Capture the cell that displays the provided text and extract its [x, y] central coordinate. 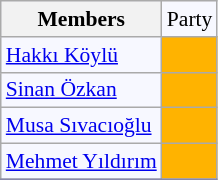
Party [190, 19]
Musa Sıvacıoğlu [82, 126]
Mehmet Yıldırım [82, 162]
Sinan Özkan [82, 90]
Members [82, 19]
Hakkı Köylü [82, 55]
